Search for the cell housing the specified text and yield its (X, Y) center coordinate. 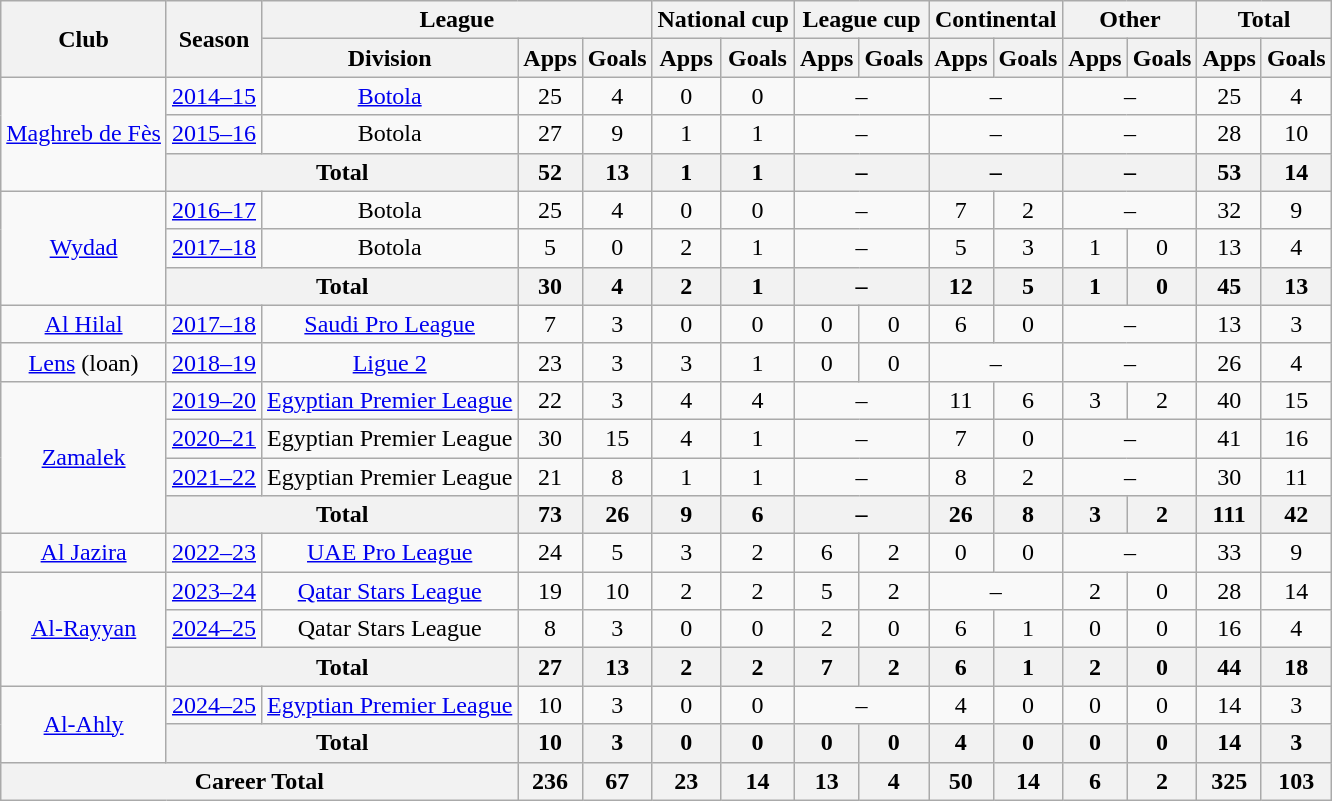
42 (1296, 515)
22 (550, 400)
Continental (996, 20)
236 (550, 781)
32 (1229, 210)
Wydad (84, 248)
Maghreb de Fès (84, 134)
2021–22 (214, 477)
2015–16 (214, 134)
2022–23 (214, 553)
2023–24 (214, 591)
18 (1296, 667)
52 (550, 172)
12 (961, 286)
21 (550, 477)
50 (961, 781)
Career Total (260, 781)
National cup (723, 20)
41 (1229, 438)
Club (84, 39)
2020–21 (214, 438)
Other (1130, 20)
2016–17 (214, 210)
45 (1229, 286)
Saudi Pro League (390, 324)
2018–19 (214, 362)
Al Jazira (84, 553)
44 (1229, 667)
325 (1229, 781)
League cup (861, 20)
40 (1229, 400)
2014–15 (214, 96)
67 (617, 781)
Zamalek (84, 457)
53 (1229, 172)
33 (1229, 553)
73 (550, 515)
Al Hilal (84, 324)
24 (550, 553)
Al-Ahly (84, 724)
UAE Pro League (390, 553)
111 (1229, 515)
103 (1296, 781)
League (457, 20)
Lens (loan) (84, 362)
2019–20 (214, 400)
Al-Rayyan (84, 629)
Division (390, 58)
19 (550, 591)
Ligue 2 (390, 362)
Season (214, 39)
